Return the [X, Y] coordinate for the center point of the cell that contains the specified text.  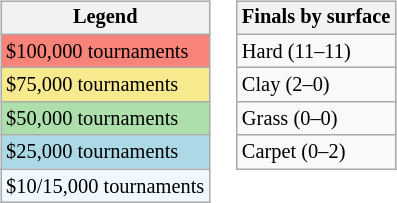
$25,000 tournaments [105, 152]
Carpet (0–2) [316, 152]
Legend [105, 18]
Clay (2–0) [316, 85]
$10/15,000 tournaments [105, 186]
$75,000 tournaments [105, 85]
Finals by surface [316, 18]
$50,000 tournaments [105, 119]
$100,000 tournaments [105, 51]
Hard (11–11) [316, 51]
Grass (0–0) [316, 119]
